Pinpoint the cell where the given text exists, returning its [X, Y] midpoint coordinate. 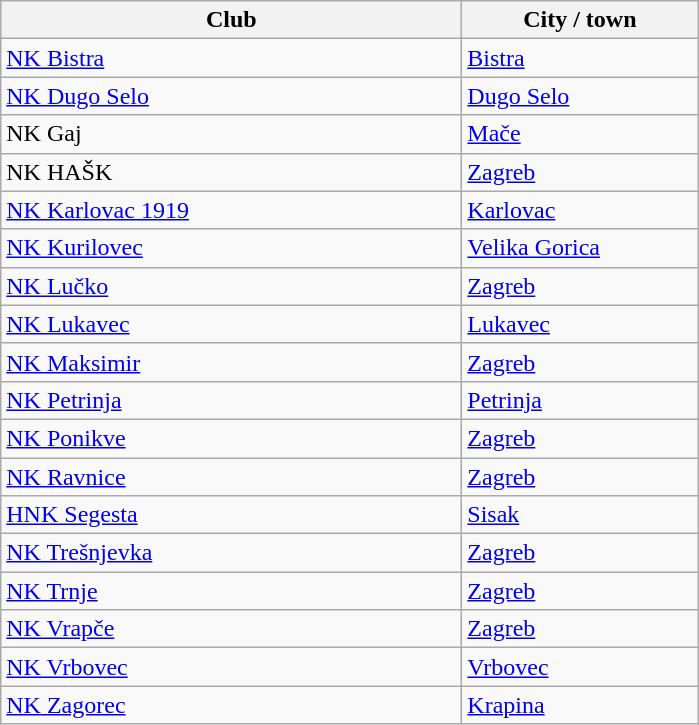
Dugo Selo [580, 96]
NK Dugo Selo [232, 96]
NK Lučko [232, 286]
NK Ravnice [232, 477]
Mače [580, 134]
NK Vrbovec [232, 667]
Bistra [580, 58]
Club [232, 20]
NK HAŠK [232, 172]
NK Trešnjevka [232, 553]
NK Ponikve [232, 438]
NK Kurilovec [232, 248]
Krapina [580, 705]
Velika Gorica [580, 248]
NK Bistra [232, 58]
NK Maksimir [232, 362]
NK Petrinja [232, 400]
City / town [580, 20]
Lukavec [580, 324]
NK Trnje [232, 591]
Vrbovec [580, 667]
HNK Segesta [232, 515]
NK Gaj [232, 134]
Sisak [580, 515]
NK Vrapče [232, 629]
Karlovac [580, 210]
NK Lukavec [232, 324]
NK Karlovac 1919 [232, 210]
Petrinja [580, 400]
NK Zagorec [232, 705]
